Pinpoint the cell where the given text exists, returning its [X, Y] midpoint coordinate. 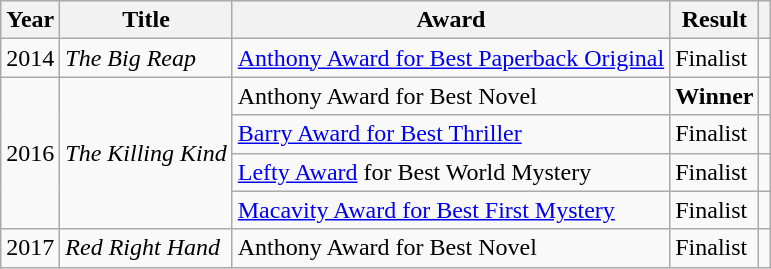
2016 [30, 153]
Title [146, 20]
Barry Award for Best Thriller [450, 134]
2014 [30, 58]
2017 [30, 248]
The Big Reap [146, 58]
Award [450, 20]
The Killing Kind [146, 153]
Result [714, 20]
Macavity Award for Best First Mystery [450, 210]
Year [30, 20]
Anthony Award for Best Paperback Original [450, 58]
Winner [714, 96]
Lefty Award for Best World Mystery [450, 172]
Red Right Hand [146, 248]
